Search for the cell housing the specified text and yield its [x, y] center coordinate. 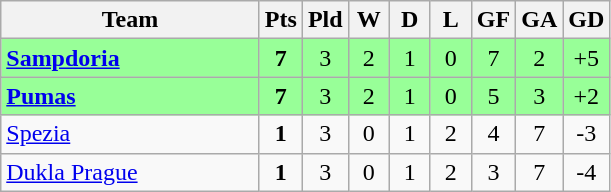
W [368, 20]
D [410, 20]
Spezia [130, 134]
Sampdoria [130, 58]
5 [493, 96]
4 [493, 134]
GF [493, 20]
-4 [586, 172]
GA [540, 20]
Pts [280, 20]
+2 [586, 96]
Dukla Prague [130, 172]
-3 [586, 134]
L [450, 20]
Pld [325, 20]
GD [586, 20]
Team [130, 20]
Pumas [130, 96]
+5 [586, 58]
